Scan for the cell matching the given text and deliver its (x, y) coordinate at center. 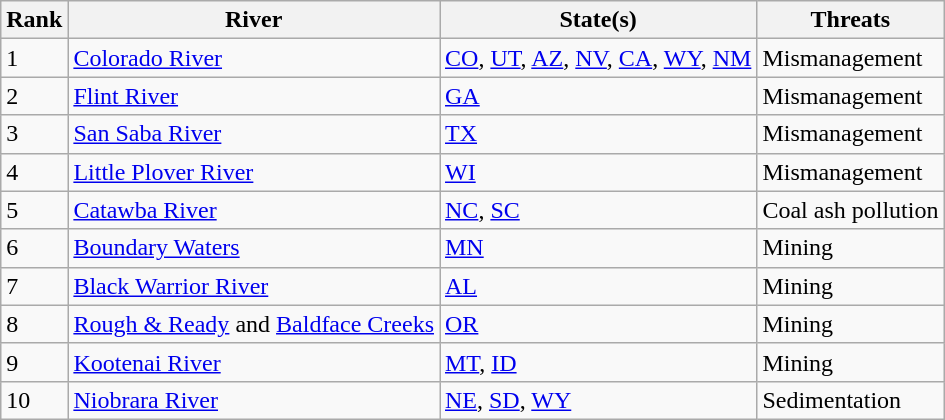
State(s) (598, 20)
CO, UT, AZ, NV, CA, WY, NM (598, 58)
TX (598, 134)
Catawba River (254, 210)
Boundary Waters (254, 248)
5 (34, 210)
6 (34, 248)
7 (34, 286)
3 (34, 134)
Colorado River (254, 58)
NC, SC (598, 210)
OR (598, 324)
10 (34, 400)
San Saba River (254, 134)
WI (598, 172)
Flint River (254, 96)
4 (34, 172)
Rough & Ready and Baldface Creeks (254, 324)
NE, SD, WY (598, 400)
1 (34, 58)
Kootenai River (254, 362)
9 (34, 362)
Black Warrior River (254, 286)
2 (34, 96)
MN (598, 248)
River (254, 20)
GA (598, 96)
Niobrara River (254, 400)
MT, ID (598, 362)
Coal ash pollution (850, 210)
Threats (850, 20)
8 (34, 324)
Little Plover River (254, 172)
AL (598, 286)
Sedimentation (850, 400)
Rank (34, 20)
